Output the [x, y] coordinate of the center of the cell containing the given text.  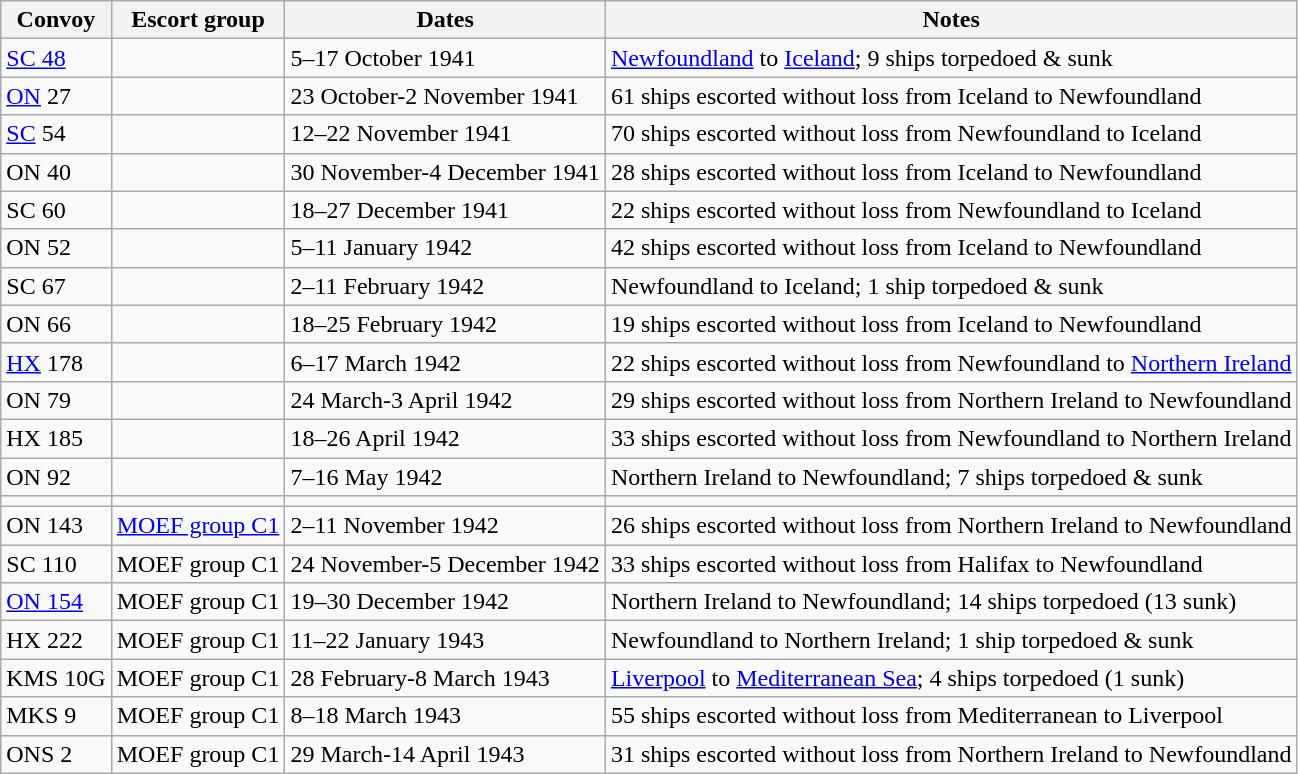
2–11 February 1942 [445, 286]
8–18 March 1943 [445, 716]
Liverpool to Mediterranean Sea; 4 ships torpedoed (1 sunk) [951, 678]
70 ships escorted without loss from Newfoundland to Iceland [951, 134]
Notes [951, 20]
18–26 April 1942 [445, 438]
HX 185 [56, 438]
Convoy [56, 20]
SC 110 [56, 564]
ON 92 [56, 477]
19–30 December 1942 [445, 602]
24 March-3 April 1942 [445, 400]
33 ships escorted without loss from Newfoundland to Northern Ireland [951, 438]
KMS 10G [56, 678]
30 November-4 December 1941 [445, 172]
Northern Ireland to Newfoundland; 7 ships torpedoed & sunk [951, 477]
6–17 March 1942 [445, 362]
MKS 9 [56, 716]
Newfoundland to Iceland; 9 ships torpedoed & sunk [951, 58]
55 ships escorted without loss from Mediterranean to Liverpool [951, 716]
29 ships escorted without loss from Northern Ireland to Newfoundland [951, 400]
7–16 May 1942 [445, 477]
29 March-14 April 1943 [445, 754]
ONS 2 [56, 754]
22 ships escorted without loss from Newfoundland to Northern Ireland [951, 362]
42 ships escorted without loss from Iceland to Newfoundland [951, 248]
Escort group [198, 20]
18–27 December 1941 [445, 210]
Northern Ireland to Newfoundland; 14 ships torpedoed (13 sunk) [951, 602]
HX 222 [56, 640]
5–11 January 1942 [445, 248]
5–17 October 1941 [445, 58]
ON 79 [56, 400]
24 November-5 December 1942 [445, 564]
ON 154 [56, 602]
19 ships escorted without loss from Iceland to Newfoundland [951, 324]
26 ships escorted without loss from Northern Ireland to Newfoundland [951, 526]
33 ships escorted without loss from Halifax to Newfoundland [951, 564]
SC 48 [56, 58]
ON 40 [56, 172]
SC 67 [56, 286]
12–22 November 1941 [445, 134]
SC 54 [56, 134]
61 ships escorted without loss from Iceland to Newfoundland [951, 96]
Newfoundland to Iceland; 1 ship torpedoed & sunk [951, 286]
22 ships escorted without loss from Newfoundland to Iceland [951, 210]
28 ships escorted without loss from Iceland to Newfoundland [951, 172]
ON 66 [56, 324]
ON 27 [56, 96]
SC 60 [56, 210]
HX 178 [56, 362]
11–22 January 1943 [445, 640]
2–11 November 1942 [445, 526]
ON 52 [56, 248]
31 ships escorted without loss from Northern Ireland to Newfoundland [951, 754]
Dates [445, 20]
28 February-8 March 1943 [445, 678]
23 October-2 November 1941 [445, 96]
ON 143 [56, 526]
Newfoundland to Northern Ireland; 1 ship torpedoed & sunk [951, 640]
18–25 February 1942 [445, 324]
